Determine the (x, y) coordinate at the center of the cell enclosing the given text.  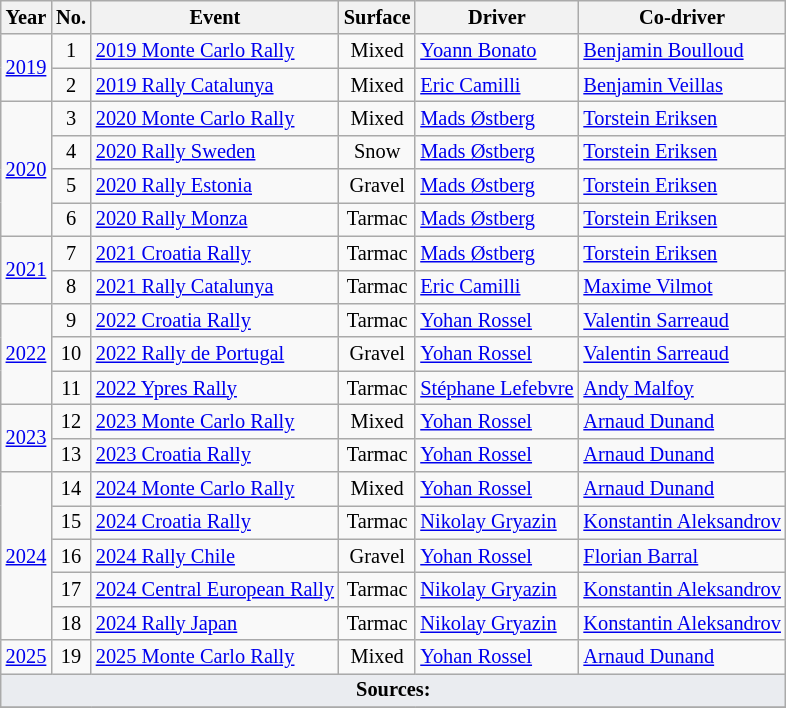
Stéphane Lefebvre (496, 388)
3 (71, 118)
2 (71, 85)
Driver (496, 17)
2019 Monte Carlo Rally (215, 51)
2025 Monte Carlo Rally (215, 657)
15 (71, 522)
Maxime Vilmot (682, 287)
2021 Rally Catalunya (215, 287)
2020 Rally Sweden (215, 152)
2022 Ypres Rally (215, 388)
1 (71, 51)
9 (71, 320)
8 (71, 287)
2024 Rally Japan (215, 623)
Sources: (394, 690)
2022 Croatia Rally (215, 320)
2024 Monte Carlo Rally (215, 489)
2024 Central European Rally (215, 589)
2025 (26, 657)
12 (71, 421)
6 (71, 219)
Co-driver (682, 17)
2019 Rally Catalunya (215, 85)
Year (26, 17)
Yoann Bonato (496, 51)
2020 Monte Carlo Rally (215, 118)
18 (71, 623)
2022 (26, 354)
Benjamin Veillas (682, 85)
Andy Malfoy (682, 388)
2021 (26, 270)
14 (71, 489)
2023 Monte Carlo Rally (215, 421)
2024 Croatia Rally (215, 522)
2020 Rally Monza (215, 219)
2024 (26, 556)
2024 Rally Chile (215, 556)
No. (71, 17)
2023 Croatia Rally (215, 455)
Benjamin Boulloud (682, 51)
2022 Rally de Portugal (215, 354)
2021 Croatia Rally (215, 253)
Event (215, 17)
Snow (377, 152)
2020 (26, 168)
Surface (377, 17)
4 (71, 152)
10 (71, 354)
19 (71, 657)
2019 (26, 68)
2020 Rally Estonia (215, 186)
5 (71, 186)
13 (71, 455)
7 (71, 253)
Florian Barral (682, 556)
16 (71, 556)
2023 (26, 438)
17 (71, 589)
11 (71, 388)
